Provide the [X, Y] coordinate of the cell's center where the given text is located.  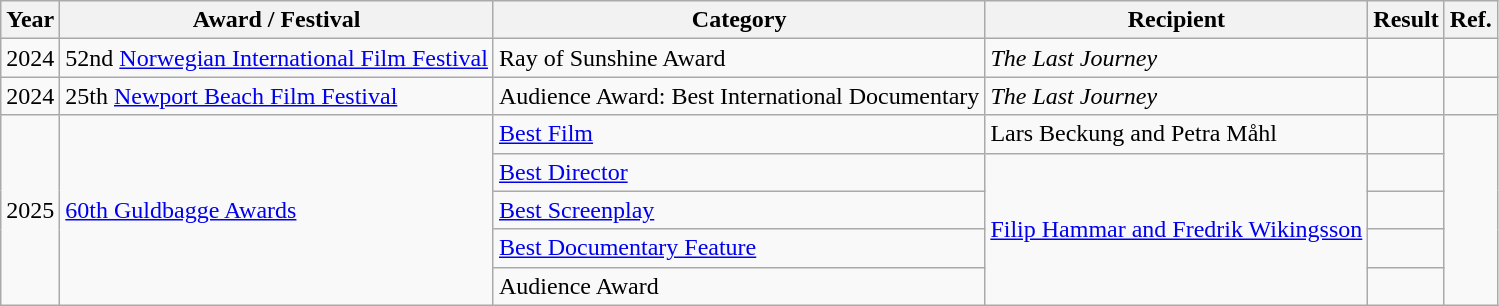
Category [738, 20]
Best Director [738, 172]
Best Documentary Feature [738, 248]
Year [30, 20]
Lars Beckung and Petra Måhl [1176, 134]
Filip Hammar and Fredrik Wikingsson [1176, 229]
Award / Festival [277, 20]
Best Film [738, 134]
Ray of Sunshine Award [738, 58]
Audience Award [738, 286]
Result [1406, 20]
Audience Award: Best International Documentary [738, 96]
60th Guldbagge Awards [277, 210]
25th Newport Beach Film Festival [277, 96]
Recipient [1176, 20]
52nd Norwegian International Film Festival [277, 58]
Ref. [1470, 20]
Best Screenplay [738, 210]
2025 [30, 210]
